Capture the cell that displays the provided text and extract its [X, Y] central coordinate. 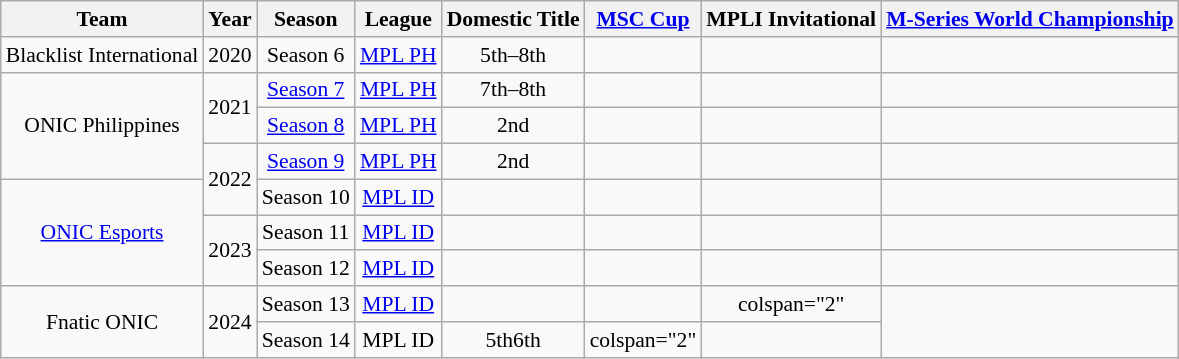
Domestic Title [514, 19]
Season 9 [306, 162]
2024 [230, 322]
Blacklist International [102, 55]
Season 8 [306, 126]
2023 [230, 250]
ONIC Philippines [102, 126]
Season 13 [306, 304]
Season 6 [306, 55]
2022 [230, 180]
Season [306, 19]
Season 7 [306, 90]
Season 14 [306, 340]
7th–8th [514, 90]
2021 [230, 108]
M-Series World Championship [1030, 19]
League [398, 19]
5th–8th [514, 55]
ONIC Esports [102, 232]
Year [230, 19]
Season 11 [306, 233]
MSC Cup [644, 19]
Season 10 [306, 197]
5th6th [514, 340]
Season 12 [306, 269]
Team [102, 19]
MPLI Invitational [791, 19]
Fnatic ONIC [102, 322]
2020 [230, 55]
